Return (x, y) of the center of cell containing provided text 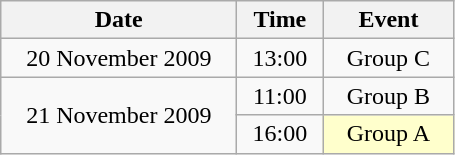
Group A (388, 134)
13:00 (280, 58)
Group B (388, 96)
16:00 (280, 134)
21 November 2009 (119, 115)
Time (280, 20)
Date (119, 20)
Event (388, 20)
Group C (388, 58)
20 November 2009 (119, 58)
11:00 (280, 96)
